Capture the cell that displays the provided text and extract its [x, y] central coordinate. 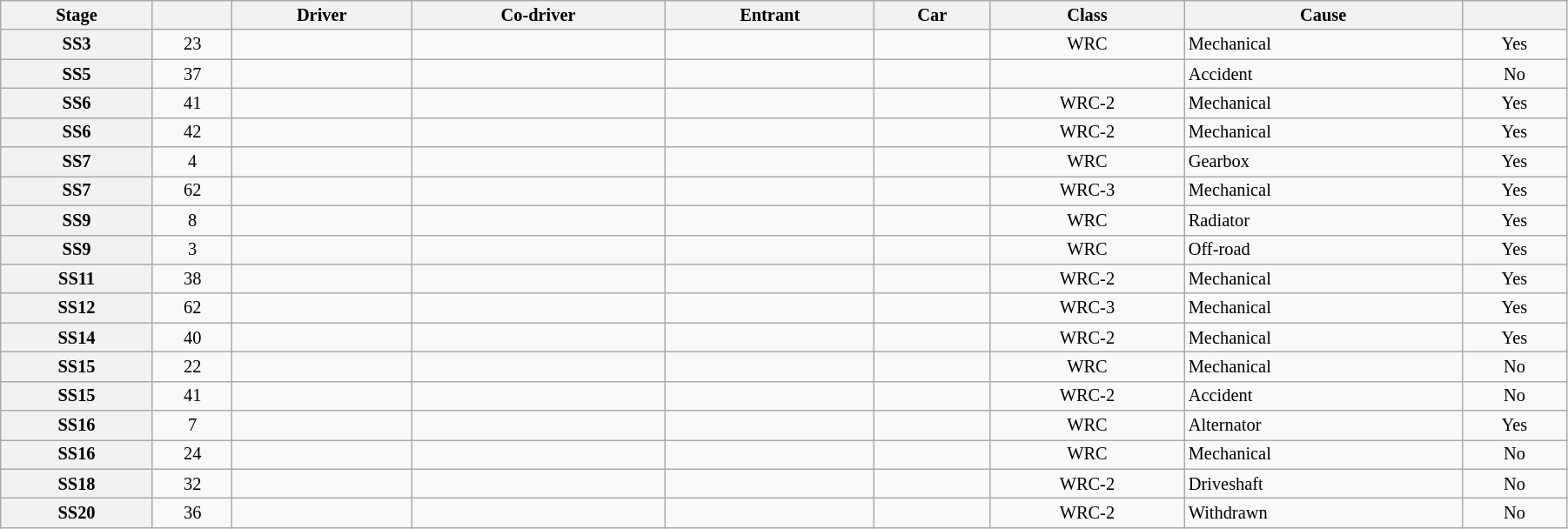
SS3 [77, 44]
Cause [1323, 15]
8 [192, 220]
SS14 [77, 338]
Stage [77, 15]
SS12 [77, 308]
SS11 [77, 278]
36 [192, 512]
23 [192, 44]
32 [192, 484]
Gearbox [1323, 162]
Driveshaft [1323, 484]
4 [192, 162]
37 [192, 74]
Driver [322, 15]
Off-road [1323, 250]
24 [192, 454]
42 [192, 132]
SS20 [77, 512]
Alternator [1323, 425]
SS5 [77, 74]
Class [1088, 15]
7 [192, 425]
Co-driver [539, 15]
40 [192, 338]
Car [933, 15]
SS18 [77, 484]
Entrant [770, 15]
Withdrawn [1323, 512]
22 [192, 366]
38 [192, 278]
Radiator [1323, 220]
3 [192, 250]
